For the text-containing cell, return its midpoint in [x, y] coordinate format. 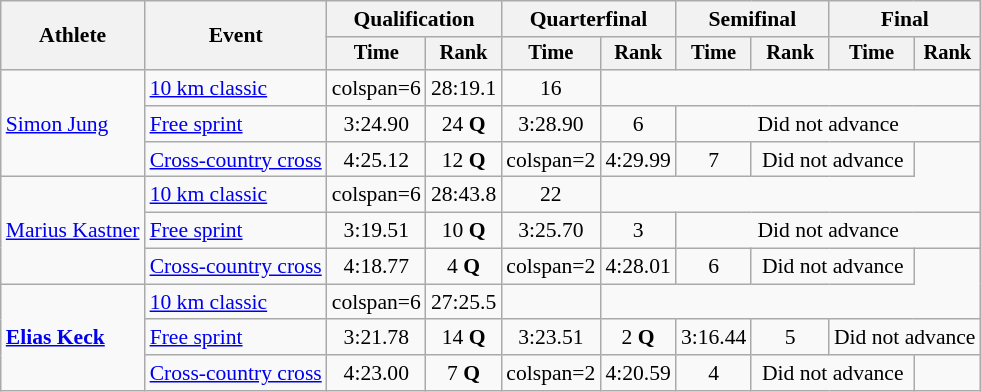
12 Q [464, 160]
Semifinal [752, 19]
3:25.70 [550, 231]
4 Q [464, 267]
Elias Keck [73, 338]
Qualification [414, 19]
3 [638, 231]
3:21.78 [376, 338]
4:25.12 [376, 160]
Simon Jung [73, 124]
4 [714, 373]
22 [550, 195]
14 Q [464, 338]
4:29.99 [638, 160]
3:16.44 [714, 338]
4:20.59 [638, 373]
28:19.1 [464, 88]
24 Q [464, 124]
7 [714, 160]
4:18.77 [376, 267]
Athlete [73, 36]
Marius Kastner [73, 230]
Event [236, 36]
16 [550, 88]
3:28.90 [550, 124]
Final [905, 19]
3:23.51 [550, 338]
7 Q [464, 373]
3:24.90 [376, 124]
28:43.8 [464, 195]
Quarterfinal [588, 19]
27:25.5 [464, 302]
2 Q [638, 338]
10 Q [464, 231]
4:23.00 [376, 373]
3:19.51 [376, 231]
4:28.01 [638, 267]
5 [790, 338]
